Locate the cell with the specified text and output its [X, Y] center coordinate. 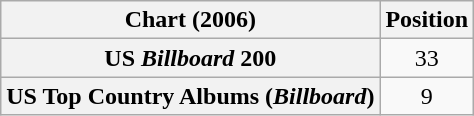
33 [427, 58]
Chart (2006) [190, 20]
9 [427, 96]
US Billboard 200 [190, 58]
Position [427, 20]
US Top Country Albums (Billboard) [190, 96]
